Detect which cell encompasses the target text, then output its (x, y) center coordinate. 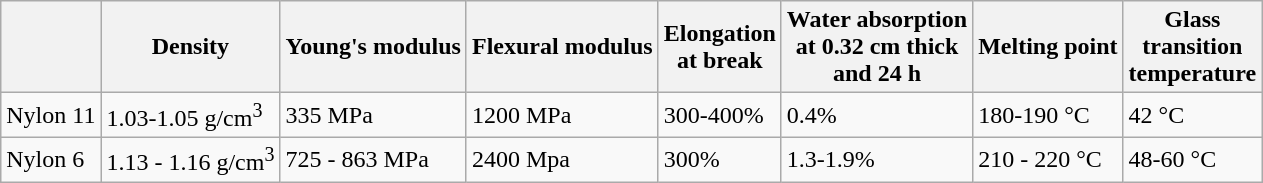
300% (720, 160)
725 - 863 MPa (373, 160)
1.3-1.9% (876, 160)
Nylon 11 (51, 116)
335 MPa (373, 116)
210 - 220 °C (1048, 160)
1.03-1.05 g/cm3 (190, 116)
42 °C (1192, 116)
1.13 - 1.16 g/cm3 (190, 160)
180-190 °C (1048, 116)
48-60 °C (1192, 160)
Glasstransitiontemperature (1192, 47)
0.4% (876, 116)
300-400% (720, 116)
1200 MPa (562, 116)
Melting point (1048, 47)
Water absorptionat 0.32 cm thickand 24 h (876, 47)
Elongationat break (720, 47)
Young's modulus (373, 47)
2400 Mpa (562, 160)
Nylon 6 (51, 160)
Flexural modulus (562, 47)
Density (190, 47)
